Find where the given text appears and provide that cell's center as (X, Y) coordinate. 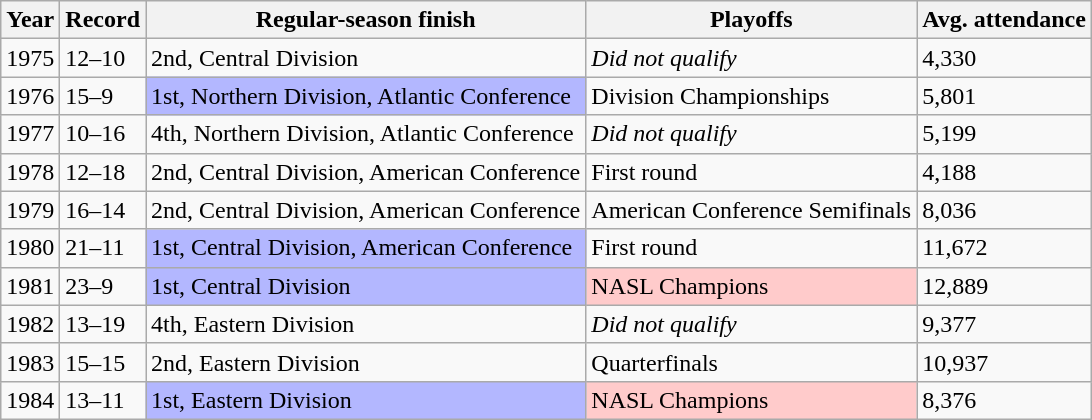
12–18 (103, 172)
1980 (30, 248)
1984 (30, 400)
Avg. attendance (1004, 20)
1982 (30, 324)
8,376 (1004, 400)
4,330 (1004, 58)
16–14 (103, 210)
Playoffs (752, 20)
1st, Central Division (366, 286)
4th, Eastern Division (366, 324)
11,672 (1004, 248)
4th, Northern Division, Atlantic Conference (366, 134)
2nd, Central Division (366, 58)
1978 (30, 172)
Quarterfinals (752, 362)
9,377 (1004, 324)
American Conference Semifinals (752, 210)
1977 (30, 134)
10,937 (1004, 362)
5,199 (1004, 134)
12–10 (103, 58)
13–11 (103, 400)
1975 (30, 58)
15–9 (103, 96)
Division Championships (752, 96)
10–16 (103, 134)
1979 (30, 210)
1983 (30, 362)
1st, Northern Division, Atlantic Conference (366, 96)
1st, Central Division, American Conference (366, 248)
Year (30, 20)
21–11 (103, 248)
15–15 (103, 362)
1981 (30, 286)
23–9 (103, 286)
12,889 (1004, 286)
Regular-season finish (366, 20)
1st, Eastern Division (366, 400)
13–19 (103, 324)
8,036 (1004, 210)
2nd, Eastern Division (366, 362)
4,188 (1004, 172)
5,801 (1004, 96)
Record (103, 20)
1976 (30, 96)
